Search for the cell housing the specified text and yield its (X, Y) center coordinate. 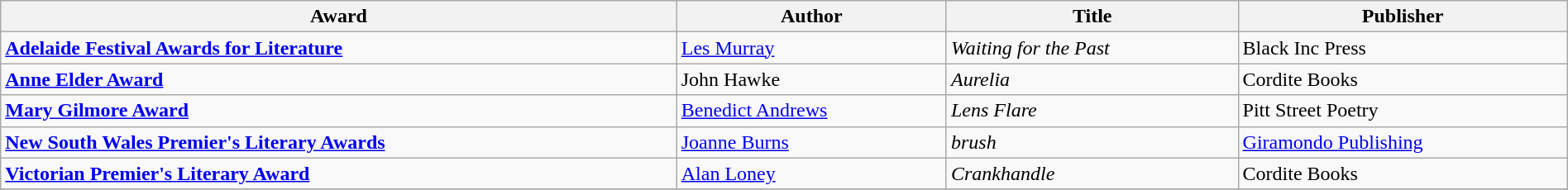
John Hawke (811, 79)
Publisher (1403, 17)
New South Wales Premier's Literary Awards (339, 142)
Title (1092, 17)
Victorian Premier's Literary Award (339, 173)
Benedict Andrews (811, 111)
Waiting for the Past (1092, 48)
Pitt Street Poetry (1403, 111)
Aurelia (1092, 79)
Alan Loney (811, 173)
Giramondo Publishing (1403, 142)
Joanne Burns (811, 142)
Crankhandle (1092, 173)
Author (811, 17)
Award (339, 17)
brush (1092, 142)
Mary Gilmore Award (339, 111)
Les Murray (811, 48)
Black Inc Press (1403, 48)
Adelaide Festival Awards for Literature (339, 48)
Lens Flare (1092, 111)
Anne Elder Award (339, 79)
